Return the (X, Y) coordinate for the center point of the cell that contains the specified text.  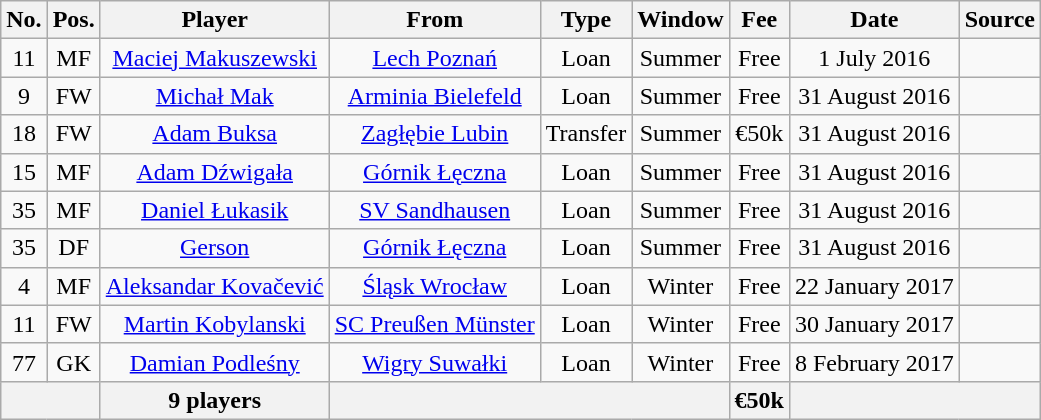
22 January 2017 (874, 286)
Source (1000, 20)
Transfer (586, 134)
GK (74, 362)
15 (24, 172)
Maciej Makuszewski (214, 58)
Adam Dźwigała (214, 172)
Arminia Bielefeld (434, 96)
Fee (759, 20)
Aleksandar Kovačević (214, 286)
30 January 2017 (874, 324)
Player (214, 20)
Wigry Suwałki (434, 362)
Pos. (74, 20)
Type (586, 20)
9 (24, 96)
Śląsk Wrocław (434, 286)
77 (24, 362)
Gerson (214, 248)
Zagłębie Lubin (434, 134)
Martin Kobylanski (214, 324)
Adam Buksa (214, 134)
SV Sandhausen (434, 210)
8 February 2017 (874, 362)
SC Preußen Münster (434, 324)
Daniel Łukasik (214, 210)
1 July 2016 (874, 58)
DF (74, 248)
9 players (214, 400)
Date (874, 20)
Window (680, 20)
18 (24, 134)
From (434, 20)
4 (24, 286)
Damian Podleśny (214, 362)
Lech Poznań (434, 58)
No. (24, 20)
Michał Mak (214, 96)
